Locate the cell with the specified text and output its (X, Y) center coordinate. 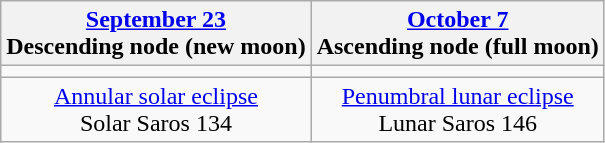
October 7Ascending node (full moon) (458, 34)
Penumbral lunar eclipseLunar Saros 146 (458, 110)
September 23Descending node (new moon) (156, 34)
Annular solar eclipseSolar Saros 134 (156, 110)
